Find where the given text appears and provide that cell's center as (X, Y) coordinate. 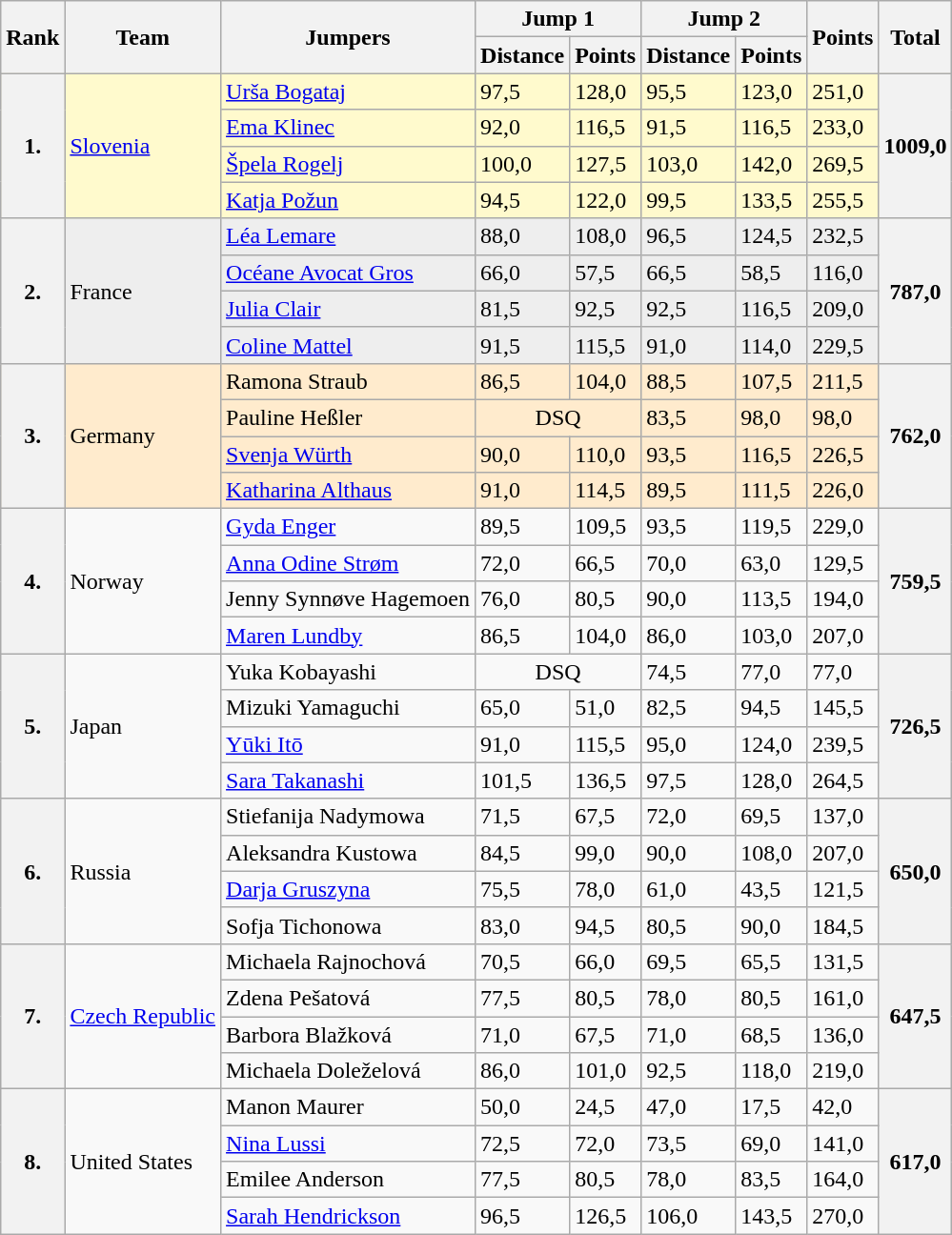
Emilee Anderson (349, 1180)
82,5 (688, 708)
Anna Odine Strøm (349, 563)
131,5 (842, 962)
Sofja Tichonowa (349, 925)
111,5 (772, 491)
650,0 (915, 871)
88,0 (522, 236)
Total (915, 37)
Czech Republic (143, 1016)
759,5 (915, 581)
6. (32, 871)
100,0 (522, 164)
Nina Lussi (349, 1144)
142,0 (772, 164)
110,0 (606, 455)
106,0 (688, 1216)
95,0 (688, 744)
Aleksandra Kustowa (349, 853)
101,0 (606, 1071)
122,0 (606, 200)
63,0 (772, 563)
Zdena Pešatová (349, 998)
109,5 (606, 527)
Michaela Doleželová (349, 1071)
43,5 (772, 889)
617,0 (915, 1162)
42,0 (842, 1107)
75,5 (522, 889)
113,5 (772, 599)
Jump 2 (724, 19)
114,5 (606, 491)
69,0 (772, 1144)
Pauline Heßler (349, 417)
Sara Takanashi (349, 780)
264,5 (842, 780)
47,0 (688, 1107)
124,5 (772, 236)
92,0 (522, 128)
Yūki Itō (349, 744)
107,5 (772, 381)
Norway (143, 581)
124,0 (772, 744)
232,5 (842, 236)
8. (32, 1162)
Gyda Enger (349, 527)
76,0 (522, 599)
269,5 (842, 164)
5. (32, 726)
Manon Maurer (349, 1107)
255,5 (842, 200)
116,0 (842, 273)
74,5 (688, 672)
50,0 (522, 1107)
4. (32, 581)
Coline Mattel (349, 345)
Team (143, 37)
136,0 (842, 1034)
99,5 (688, 200)
95,5 (688, 91)
Urša Bogataj (349, 91)
58,5 (772, 273)
1. (32, 146)
137,0 (842, 817)
211,5 (842, 381)
United States (143, 1162)
Sarah Hendrickson (349, 1216)
233,0 (842, 128)
7. (32, 1016)
101,5 (522, 780)
270,0 (842, 1216)
762,0 (915, 435)
647,5 (915, 1016)
Océane Avocat Gros (349, 273)
161,0 (842, 998)
1009,0 (915, 146)
Germany (143, 435)
Barbora Blažková (349, 1034)
Ema Klinec (349, 128)
99,0 (606, 853)
68,5 (772, 1034)
143,5 (772, 1216)
Slovenia (143, 146)
Jumpers (349, 37)
114,0 (772, 345)
Špela Rogelj (349, 164)
136,5 (606, 780)
84,5 (522, 853)
229,0 (842, 527)
Ramona Straub (349, 381)
88,5 (688, 381)
Michaela Rajnochová (349, 962)
229,5 (842, 345)
127,5 (606, 164)
Russia (143, 871)
119,5 (772, 527)
121,5 (842, 889)
209,0 (842, 309)
70,0 (688, 563)
24,5 (606, 1107)
Mizuki Yamaguchi (349, 708)
72,5 (522, 1144)
Jenny Synnøve Hagemoen (349, 599)
Jump 1 (558, 19)
83,0 (522, 925)
70,5 (522, 962)
61,0 (688, 889)
123,0 (772, 91)
Julia Clair (349, 309)
126,5 (606, 1216)
2. (32, 291)
51,0 (606, 708)
Yuka Kobayashi (349, 672)
194,0 (842, 599)
Rank (32, 37)
226,0 (842, 491)
118,0 (772, 1071)
71,5 (522, 817)
65,0 (522, 708)
Stiefanija Nadymowa (349, 817)
787,0 (915, 291)
57,5 (606, 273)
France (143, 291)
73,5 (688, 1144)
129,5 (842, 563)
Svenja Würth (349, 455)
219,0 (842, 1071)
164,0 (842, 1180)
141,0 (842, 1144)
184,5 (842, 925)
145,5 (842, 708)
Japan (143, 726)
Léa Lemare (349, 236)
226,5 (842, 455)
251,0 (842, 91)
Katharina Althaus (349, 491)
726,5 (915, 726)
133,5 (772, 200)
Darja Gruszyna (349, 889)
81,5 (522, 309)
17,5 (772, 1107)
Maren Lundby (349, 636)
3. (32, 435)
65,5 (772, 962)
Katja Požun (349, 200)
239,5 (842, 744)
